For the text-containing cell, return its midpoint in [X, Y] coordinate format. 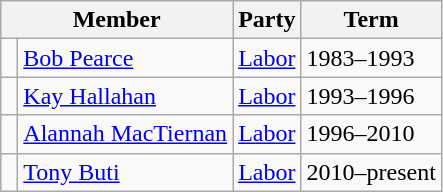
Member [117, 20]
1996–2010 [371, 134]
Bob Pearce [126, 58]
Term [371, 20]
Alannah MacTiernan [126, 134]
1983–1993 [371, 58]
Tony Buti [126, 172]
2010–present [371, 172]
Kay Hallahan [126, 96]
1993–1996 [371, 96]
Party [267, 20]
